Extract the (X, Y) coordinate from the center of the cell holding the provided text.  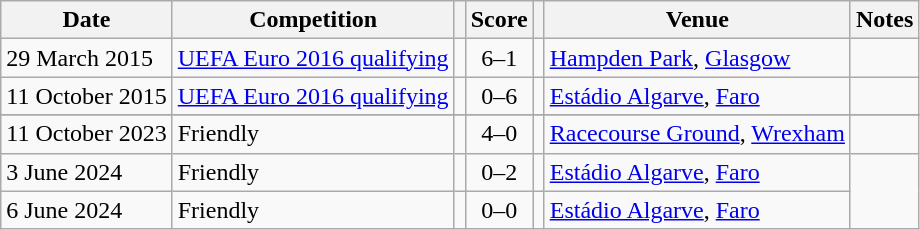
0–0 (499, 210)
29 March 2015 (86, 58)
0–2 (499, 172)
Competition (313, 20)
0–6 (499, 96)
Hampden Park, Glasgow (697, 58)
Notes (884, 20)
Score (499, 20)
4–0 (499, 134)
Venue (697, 20)
6 June 2024 (86, 210)
6–1 (499, 58)
11 October 2015 (86, 96)
Racecourse Ground, Wrexham (697, 134)
3 June 2024 (86, 172)
Date (86, 20)
11 October 2023 (86, 134)
